Search for the cell housing the specified text and yield its (X, Y) center coordinate. 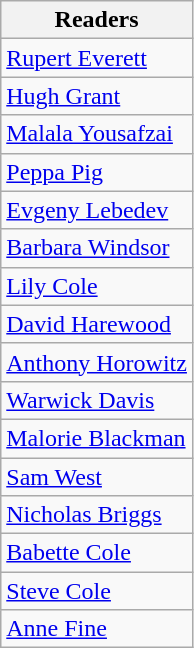
Malala Yousafzai (97, 134)
Malorie Blackman (97, 438)
Barbara Windsor (97, 248)
Peppa Pig (97, 172)
Rupert Everett (97, 58)
Readers (97, 20)
Lily Cole (97, 286)
Steve Cole (97, 591)
Anthony Horowitz (97, 362)
Anne Fine (97, 629)
Evgeny Lebedev (97, 210)
Hugh Grant (97, 96)
Warwick Davis (97, 400)
Babette Cole (97, 553)
Nicholas Briggs (97, 515)
David Harewood (97, 324)
Sam West (97, 477)
